Return the [x, y] coordinate for the center point of the cell that contains the specified text.  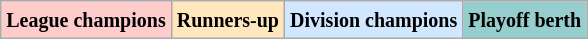
Playoff berth [525, 20]
Runners-up [228, 20]
League champions [86, 20]
Division champions [374, 20]
